Provide the (x, y) coordinate of the cell's center where the given text is located.  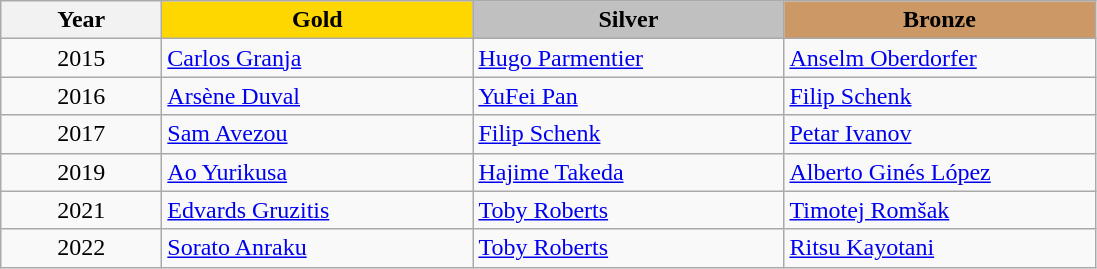
Hugo Parmentier (628, 58)
Year (82, 20)
Hajime Takeda (628, 172)
2015 (82, 58)
Arsène Duval (318, 96)
Silver (628, 20)
Carlos Granja (318, 58)
2022 (82, 248)
2019 (82, 172)
Anselm Oberdorfer (940, 58)
Alberto Ginés López (940, 172)
Sorato Anraku (318, 248)
Ao Yurikusa (318, 172)
Edvards Gruzitis (318, 210)
Sam Avezou (318, 134)
Petar Ivanov (940, 134)
2021 (82, 210)
Bronze (940, 20)
2017 (82, 134)
2016 (82, 96)
Gold (318, 20)
Ritsu Kayotani (940, 248)
YuFei Pan (628, 96)
Timotej Romšak (940, 210)
